Detect which cell encompasses the target text, then output its (X, Y) center coordinate. 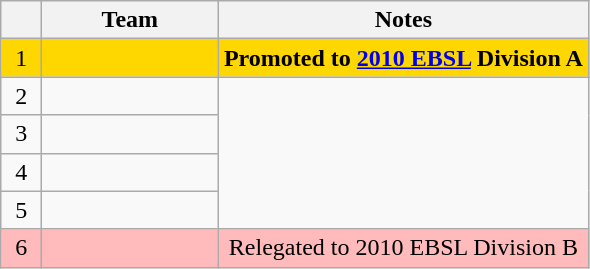
Team (130, 20)
Relegated to 2010 EBSL Division B (404, 248)
1 (22, 58)
Notes (404, 20)
2 (22, 96)
Promoted to 2010 EBSL Division A (404, 58)
6 (22, 248)
3 (22, 134)
4 (22, 172)
5 (22, 210)
